Identify which cell holds the provided text, then report its [X, Y] central coordinate. 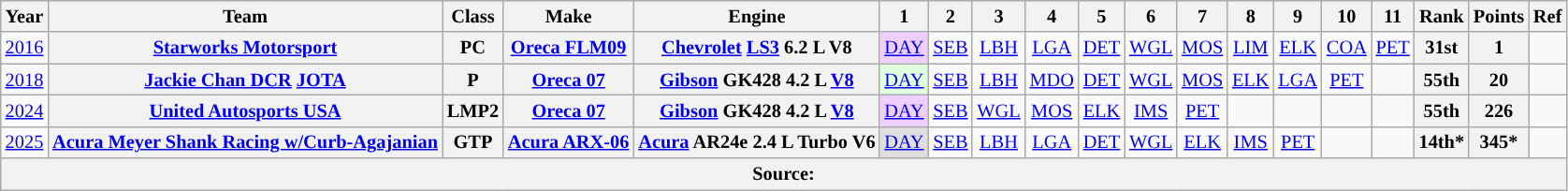
Team [245, 16]
10 [1347, 16]
Acura AR24e 2.4 L Turbo V6 [756, 142]
2025 [24, 142]
LIM [1250, 48]
226 [1499, 110]
Ref [1547, 16]
COA [1347, 48]
GTP [473, 142]
6 [1151, 16]
3 [998, 16]
Oreca FLM09 [569, 48]
Year [24, 16]
Chevrolet LS3 6.2 L V8 [756, 48]
Source: [784, 174]
8 [1250, 16]
20 [1499, 80]
LMP2 [473, 110]
Jackie Chan DCR JOTA [245, 80]
5 [1102, 16]
Points [1499, 16]
2016 [24, 48]
2024 [24, 110]
Class [473, 16]
P [473, 80]
Acura ARX-06 [569, 142]
7 [1202, 16]
345* [1499, 142]
Make [569, 16]
United Autosports USA [245, 110]
14th* [1442, 142]
Acura Meyer Shank Racing w/Curb-Agajanian [245, 142]
4 [1052, 16]
Starworks Motorsport [245, 48]
Engine [756, 16]
11 [1393, 16]
2 [951, 16]
Rank [1442, 16]
9 [1298, 16]
PC [473, 48]
31st [1442, 48]
MDO [1052, 80]
2018 [24, 80]
